From the cell containing the given text, extract its center point as [X, Y] coordinate. 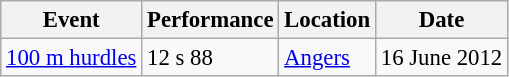
12 s 88 [210, 58]
Date [441, 20]
Location [328, 20]
16 June 2012 [441, 58]
Performance [210, 20]
Angers [328, 58]
Event [72, 20]
100 m hurdles [72, 58]
